Provide the (x, y) coordinate of the cell's center where the given text is located.  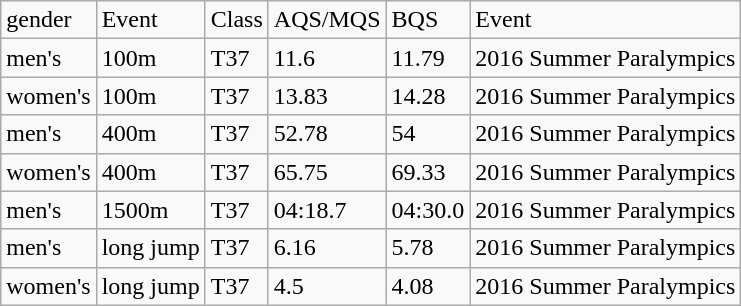
54 (428, 134)
1500m (150, 210)
gender (48, 20)
04:18.7 (327, 210)
65.75 (327, 172)
52.78 (327, 134)
4.08 (428, 286)
11.6 (327, 58)
BQS (428, 20)
69.33 (428, 172)
AQS/MQS (327, 20)
5.78 (428, 248)
04:30.0 (428, 210)
Class (236, 20)
14.28 (428, 96)
4.5 (327, 286)
11.79 (428, 58)
13.83 (327, 96)
6.16 (327, 248)
